Scan for the cell matching the given text and deliver its [X, Y] coordinate at center. 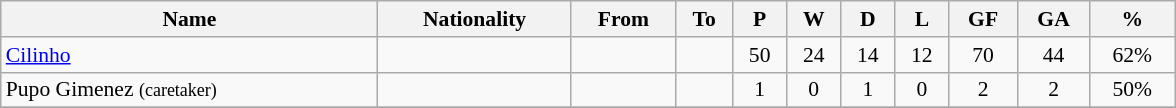
To [704, 19]
Cilinho [190, 55]
14 [868, 55]
12 [922, 55]
W [814, 19]
D [868, 19]
Name [190, 19]
Pupo Gimenez (caretaker) [190, 90]
70 [983, 55]
% [1132, 19]
44 [1054, 55]
50 [760, 55]
50% [1132, 90]
From [624, 19]
GA [1054, 19]
24 [814, 55]
GF [983, 19]
P [760, 19]
L [922, 19]
62% [1132, 55]
Nationality [474, 19]
